For the text-containing cell, return its midpoint in (X, Y) coordinate format. 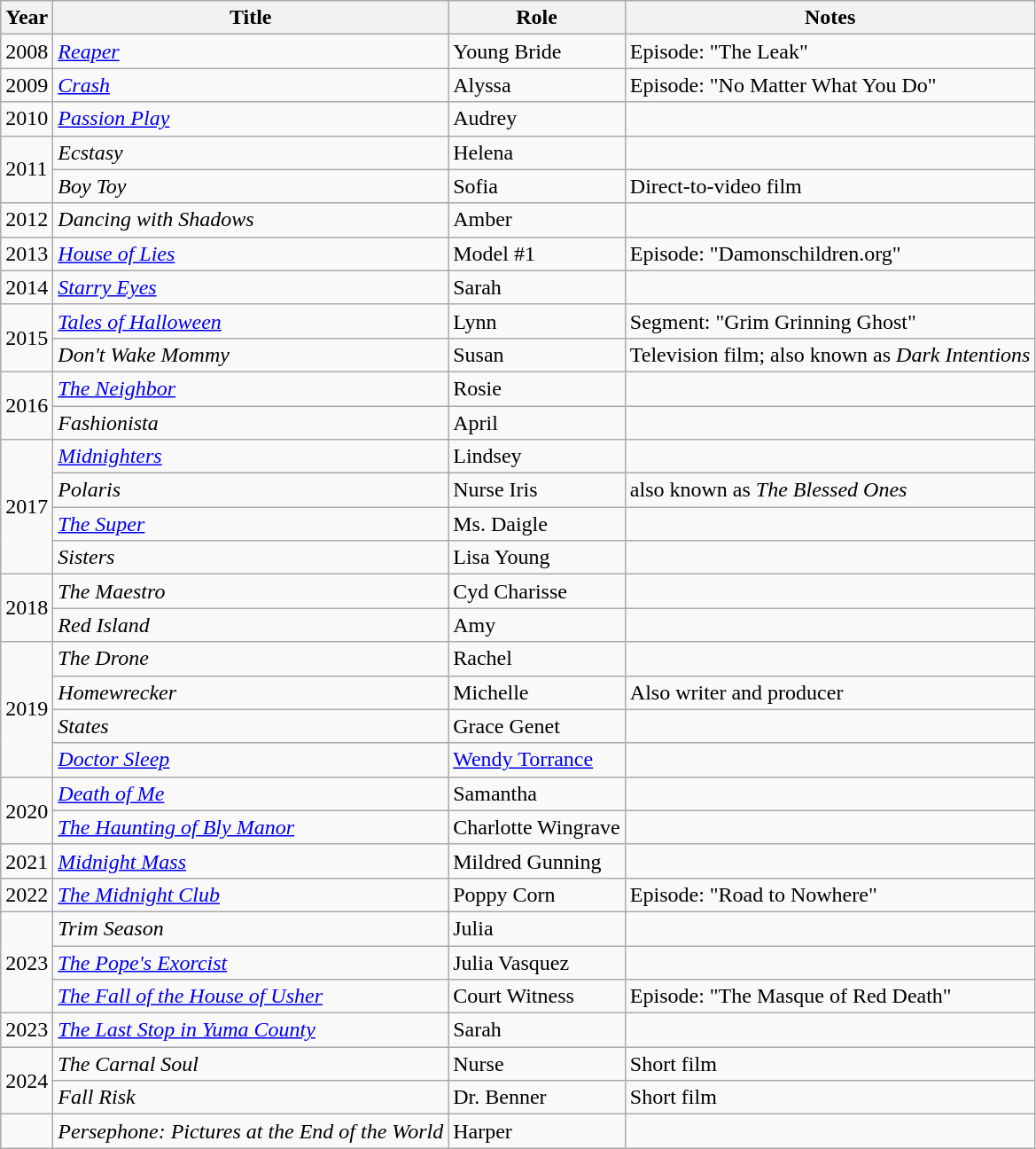
Mildred Gunning (537, 861)
2022 (27, 895)
The Haunting of Bly Manor (251, 827)
2013 (27, 254)
Lindsey (537, 457)
Reaper (251, 51)
Michelle (537, 692)
Harper (537, 1131)
2012 (27, 220)
Amy (537, 625)
April (537, 423)
Homewrecker (251, 692)
The Pope's Exorcist (251, 962)
Rachel (537, 659)
Boy Toy (251, 186)
Year (27, 18)
Nurse Iris (537, 490)
House of Lies (251, 254)
Ecstasy (251, 152)
Poppy Corn (537, 895)
Episode: "The Masque of Red Death" (830, 997)
Midnighters (251, 457)
Segment: "Grim Grinning Ghost" (830, 321)
2020 (27, 810)
Dr. Benner (537, 1098)
Episode: "Road to Nowhere" (830, 895)
Crash (251, 85)
2009 (27, 85)
Amber (537, 220)
Notes (830, 18)
Ms. Daigle (537, 524)
2015 (27, 338)
Julia (537, 928)
Cyd Charisse (537, 591)
Trim Season (251, 928)
The Maestro (251, 591)
Helena (537, 152)
Grace Genet (537, 726)
Persephone: Pictures at the End of the World (251, 1131)
Susan (537, 355)
Also writer and producer (830, 692)
2016 (27, 405)
2010 (27, 119)
The Last Stop in Yuma County (251, 1030)
2019 (27, 709)
Model #1 (537, 254)
Death of Me (251, 793)
Starry Eyes (251, 287)
Tales of Halloween (251, 321)
Title (251, 18)
Alyssa (537, 85)
Court Witness (537, 997)
Episode: "No Matter What You Do" (830, 85)
2018 (27, 608)
The Midnight Club (251, 895)
The Carnal Soul (251, 1064)
Direct-to-video film (830, 186)
Passion Play (251, 119)
Lisa Young (537, 558)
Episode: "The Leak" (830, 51)
Charlotte Wingrave (537, 827)
Red Island (251, 625)
Sofia (537, 186)
Don't Wake Mommy (251, 355)
2024 (27, 1081)
Role (537, 18)
The Super (251, 524)
Audrey (537, 119)
The Fall of the House of Usher (251, 997)
Fall Risk (251, 1098)
Young Bride (537, 51)
States (251, 726)
Television film; also known as Dark Intentions (830, 355)
Episode: "Damonschildren.org" (830, 254)
Dancing with Shadows (251, 220)
The Drone (251, 659)
Doctor Sleep (251, 760)
Lynn (537, 321)
2011 (27, 169)
2008 (27, 51)
2021 (27, 861)
2014 (27, 287)
Fashionista (251, 423)
Samantha (537, 793)
Rosie (537, 388)
Nurse (537, 1064)
also known as The Blessed Ones (830, 490)
Julia Vasquez (537, 962)
The Neighbor (251, 388)
Wendy Torrance (537, 760)
2017 (27, 507)
Midnight Mass (251, 861)
Sisters (251, 558)
Polaris (251, 490)
